For the text-containing cell, return its midpoint in [X, Y] coordinate format. 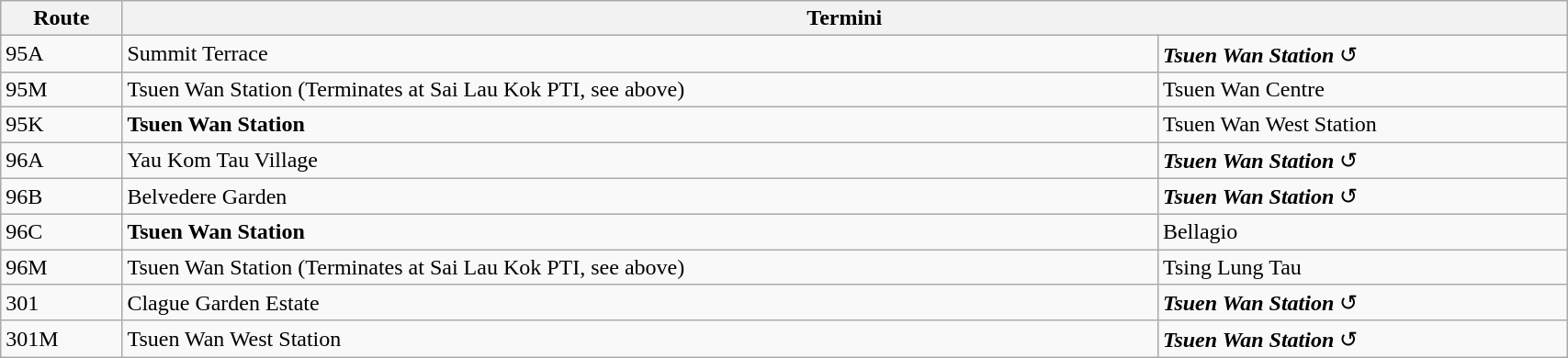
301M [62, 339]
Route [62, 18]
Belvedere Garden [640, 196]
301 [62, 303]
96M [62, 267]
96C [62, 232]
96A [62, 160]
Tsuen Wan Centre [1361, 89]
95A [62, 54]
Yau Kom Tau Village [640, 160]
Tsing Lung Tau [1361, 267]
Bellagio [1361, 232]
95K [62, 124]
96B [62, 196]
Termini [845, 18]
Clague Garden Estate [640, 303]
95M [62, 89]
Summit Terrace [640, 54]
